Determine the (X, Y) coordinate at the center of the cell enclosing the given text.  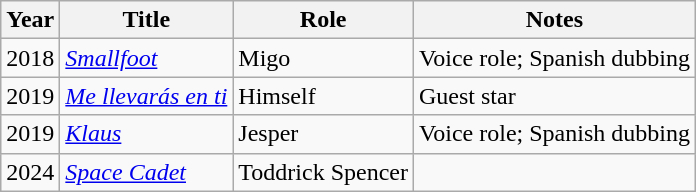
Migo (324, 58)
2024 (30, 172)
Smallfoot (146, 58)
Guest star (554, 96)
Klaus (146, 134)
Title (146, 20)
Me llevarás en ti (146, 96)
Space Cadet (146, 172)
Notes (554, 20)
Himself (324, 96)
Role (324, 20)
Year (30, 20)
Jesper (324, 134)
Toddrick Spencer (324, 172)
2018 (30, 58)
